Determine the (X, Y) coordinate at the center of the cell enclosing the given text.  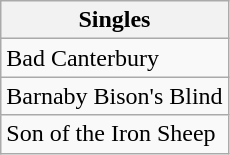
Bad Canterbury (114, 58)
Singles (114, 20)
Barnaby Bison's Blind (114, 96)
Son of the Iron Sheep (114, 134)
